Find where the given text appears and provide that cell's center as (x, y) coordinate. 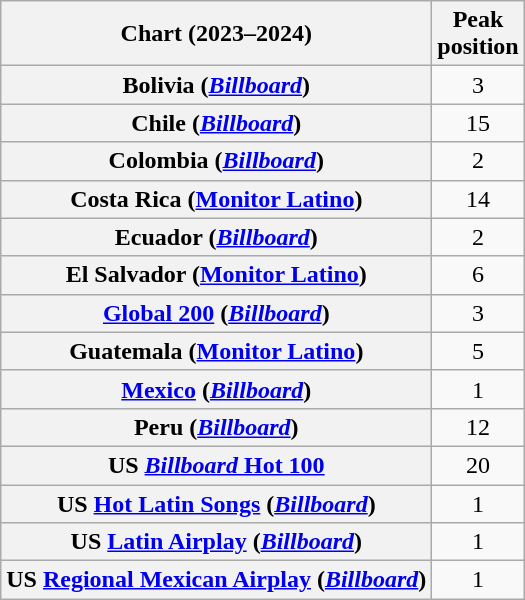
5 (478, 351)
Chart (2023–2024) (216, 34)
Ecuador (Billboard) (216, 237)
15 (478, 123)
Mexico (Billboard) (216, 389)
El Salvador (Monitor Latino) (216, 275)
20 (478, 465)
US Billboard Hot 100 (216, 465)
Guatemala (Monitor Latino) (216, 351)
14 (478, 199)
Chile (Billboard) (216, 123)
Costa Rica (Monitor Latino) (216, 199)
Colombia (Billboard) (216, 161)
Peakposition (478, 34)
Bolivia (Billboard) (216, 85)
US Latin Airplay (Billboard) (216, 542)
12 (478, 427)
US Regional Mexican Airplay (Billboard) (216, 580)
Peru (Billboard) (216, 427)
6 (478, 275)
US Hot Latin Songs (Billboard) (216, 503)
Global 200 (Billboard) (216, 313)
